Pinpoint the cell where the given text exists, returning its (X, Y) midpoint coordinate. 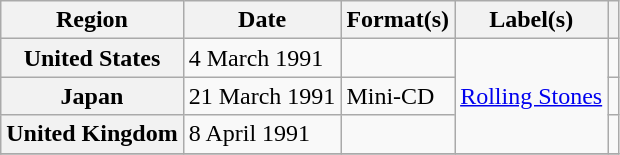
Label(s) (532, 20)
United Kingdom (92, 134)
Mini-CD (398, 96)
Format(s) (398, 20)
Region (92, 20)
Rolling Stones (532, 96)
Japan (92, 96)
4 March 1991 (262, 58)
8 April 1991 (262, 134)
Date (262, 20)
United States (92, 58)
21 March 1991 (262, 96)
